Return the [x, y] coordinate for the center point of the cell that contains the specified text.  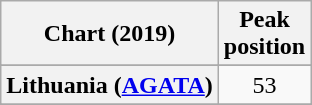
Peakposition [264, 34]
53 [264, 85]
Chart (2019) [110, 34]
Lithuania (AGATA) [110, 85]
